Search for the cell housing the specified text and yield its (X, Y) center coordinate. 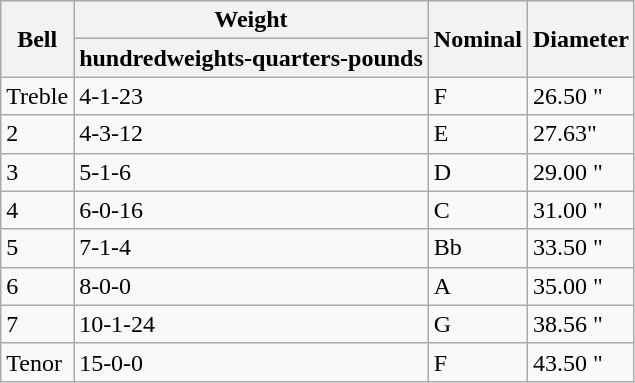
15-0-0 (252, 362)
Diameter (580, 39)
D (478, 172)
5-1-6 (252, 172)
7 (38, 324)
35.00 " (580, 286)
31.00 " (580, 210)
Weight (252, 20)
hundredweights-quarters-pounds (252, 58)
4 (38, 210)
G (478, 324)
33.50 " (580, 248)
C (478, 210)
4-1-23 (252, 96)
2 (38, 134)
10-1-24 (252, 324)
6 (38, 286)
Tenor (38, 362)
5 (38, 248)
Bell (38, 39)
A (478, 286)
38.56 " (580, 324)
7-1-4 (252, 248)
27.63" (580, 134)
3 (38, 172)
Nominal (478, 39)
43.50 " (580, 362)
Bb (478, 248)
26.50 " (580, 96)
E (478, 134)
6-0-16 (252, 210)
4-3-12 (252, 134)
8-0-0 (252, 286)
29.00 " (580, 172)
Treble (38, 96)
